Output the [x, y] coordinate of the center of the cell containing the given text.  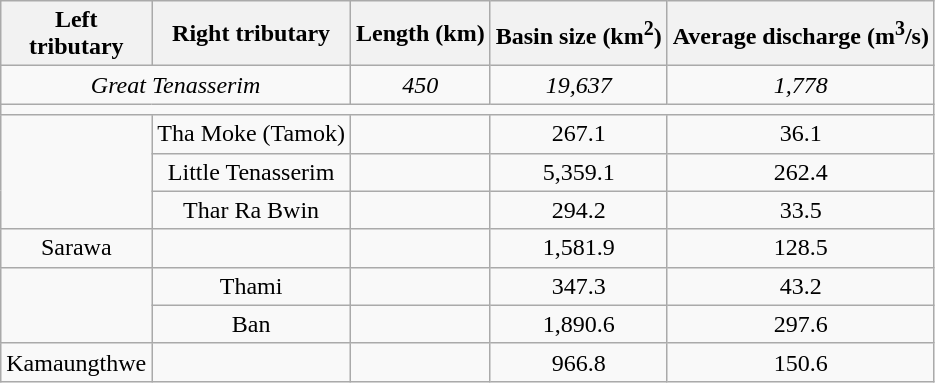
Right tributary [252, 34]
1,778 [800, 85]
5,359.1 [578, 172]
1,890.6 [578, 324]
347.3 [578, 286]
Kamaungthwe [76, 362]
Average discharge (m3/s) [800, 34]
43.2 [800, 286]
Length (km) [420, 34]
19,637 [578, 85]
Great Tenasserim [176, 85]
966.8 [578, 362]
Thar Ra Bwin [252, 210]
450 [420, 85]
Sarawa [76, 248]
Ban [252, 324]
Lefttributary [76, 34]
128.5 [800, 248]
1,581.9 [578, 248]
297.6 [800, 324]
Tha Moke (Tamok) [252, 134]
294.2 [578, 210]
33.5 [800, 210]
Little Tenasserim [252, 172]
Basin size (km2) [578, 34]
Thami [252, 286]
267.1 [578, 134]
150.6 [800, 362]
262.4 [800, 172]
36.1 [800, 134]
